Pinpoint the cell where the given text exists, returning its [x, y] midpoint coordinate. 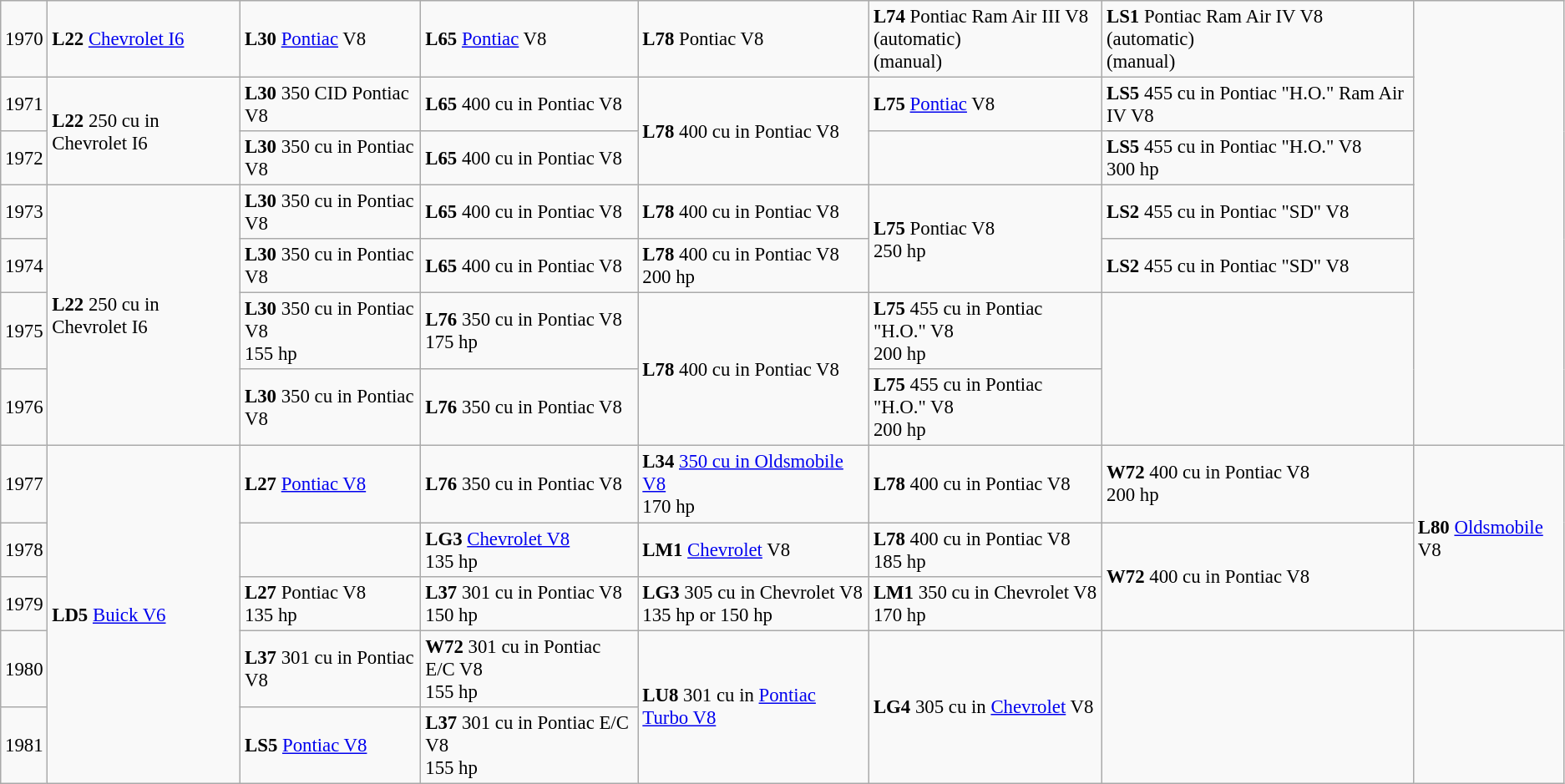
LM1 Chevrolet V8 [753, 549]
1977 [24, 484]
L74 Pontiac Ram Air III V8 (automatic) (manual) [985, 39]
L30 350 cu in Pontiac V8155 hp [331, 331]
1980 [24, 669]
LS5 455 cu in Pontiac "H.O." V8300 hp [1258, 159]
1972 [24, 159]
L75 Pontiac V8 [985, 105]
1979 [24, 603]
W72 400 cu in Pontiac V8 [1258, 576]
L76 350 cu in Pontiac V8175 hp [529, 331]
L30 350 CID Pontiac V8 [331, 105]
L22 Chevrolet I6 [144, 39]
L78 400 cu in Pontiac V8185 hp [985, 549]
1970 [24, 39]
LU8 301 cu in Pontiac Turbo V8 [753, 706]
L37 301 cu in Pontiac V8150 hp [529, 603]
1975 [24, 331]
L37 301 cu in Pontiac E/C V8155 hp [529, 745]
W72 301 cu in Pontiac E/C V8155 hp [529, 669]
LD5 Buick V6 [144, 615]
LG3 305 cu in Chevrolet V8135 hp or 150 hp [753, 603]
LS5 455 cu in Pontiac "H.O." Ram Air IV V8 [1258, 105]
LS5 Pontiac V8 [331, 745]
L34 350 cu in Oldsmobile V8170 hp [753, 484]
LM1 350 cu in Chevrolet V8170 hp [985, 603]
L65 Pontiac V8 [529, 39]
1974 [24, 266]
L78 400 cu in Pontiac V8200 hp [753, 266]
1973 [24, 212]
1981 [24, 745]
LG4 305 cu in Chevrolet V8 [985, 706]
W72 400 cu in Pontiac V8200 hp [1258, 484]
LS1 Pontiac Ram Air IV V8 (automatic) (manual) [1258, 39]
L27 Pontiac V8 [331, 484]
LG3 Chevrolet V8135 hp [529, 549]
1978 [24, 549]
1971 [24, 105]
L37 301 cu in Pontiac V8 [331, 669]
L80 Oldsmobile V8 [1488, 538]
L30 Pontiac V8 [331, 39]
L75 Pontiac V8250 hp [985, 239]
L27 Pontiac V8135 hp [331, 603]
L78 Pontiac V8 [753, 39]
1976 [24, 407]
